Return the (x, y) coordinate for the center point of the cell that contains the specified text.  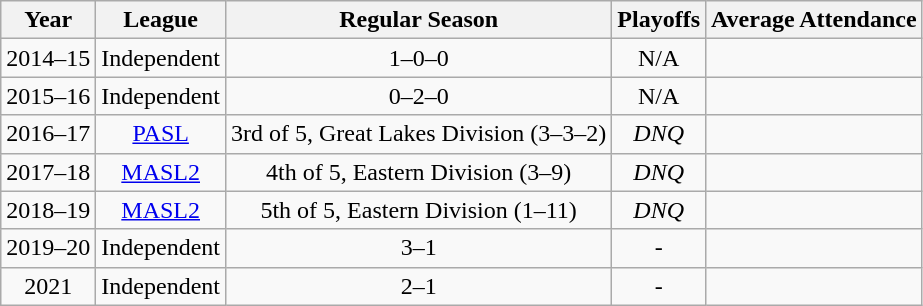
Year (48, 20)
2015–16 (48, 96)
2021 (48, 286)
3rd of 5, Great Lakes Division (3–3–2) (418, 134)
Average Attendance (814, 20)
Regular Season (418, 20)
5th of 5, Eastern Division (1–11) (418, 210)
4th of 5, Eastern Division (3–9) (418, 172)
2–1 (418, 286)
1–0–0 (418, 58)
2019–20 (48, 248)
2014–15 (48, 58)
League (161, 20)
0–2–0 (418, 96)
2016–17 (48, 134)
2017–18 (48, 172)
3–1 (418, 248)
Playoffs (659, 20)
PASL (161, 134)
2018–19 (48, 210)
